Search for the cell housing the specified text and yield its (x, y) center coordinate. 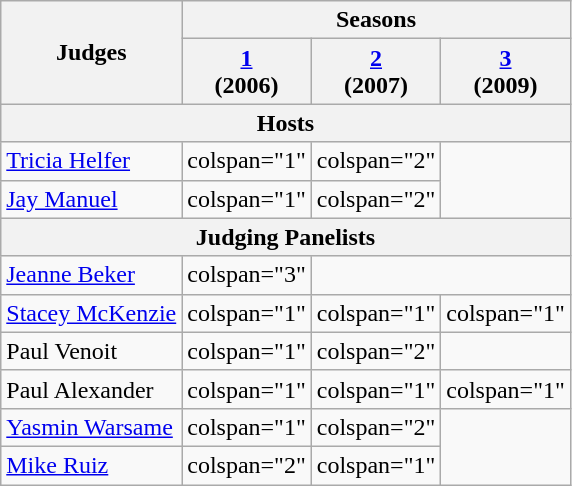
Paul Venoit (92, 351)
Paul Alexander (92, 389)
Jeanne Beker (92, 275)
Tricia Helfer (92, 161)
Seasons (376, 20)
1 (2006) (247, 72)
Jay Manuel (92, 199)
Judges (92, 52)
3 (2009) (506, 72)
Mike Ruiz (92, 465)
Yasmin Warsame (92, 427)
Hosts (286, 123)
Stacey McKenzie (92, 313)
colspan="3" (247, 275)
2 (2007) (376, 72)
Judging Panelists (286, 237)
